Return (X, Y) of the center of cell containing provided text 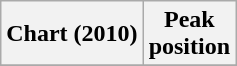
Chart (2010) (72, 34)
Peak position (189, 34)
